Return the [X, Y] coordinate for the center point of the cell that contains the specified text.  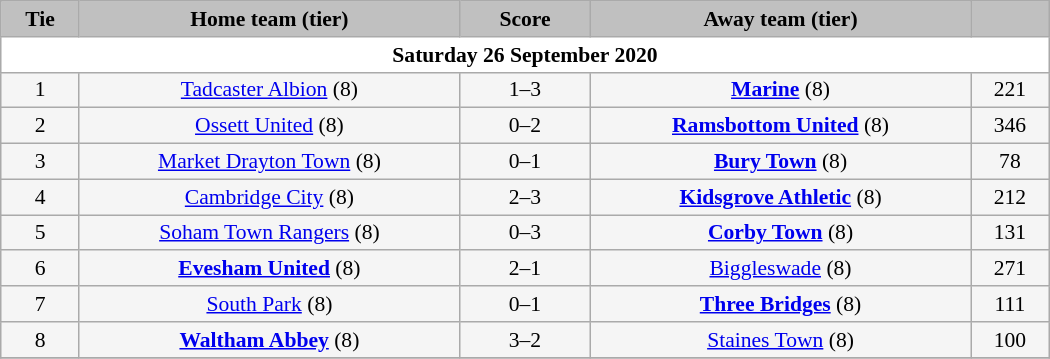
Saturday 26 September 2020 [525, 55]
2–1 [524, 269]
212 [1010, 197]
3 [40, 162]
South Park (8) [269, 304]
8 [40, 340]
Waltham Abbey (8) [269, 340]
221 [1010, 90]
Kidsgrove Athletic (8) [781, 197]
Bury Town (8) [781, 162]
100 [1010, 340]
Biggleswade (8) [781, 269]
Ramsbottom United (8) [781, 126]
111 [1010, 304]
78 [1010, 162]
Soham Town Rangers (8) [269, 233]
346 [1010, 126]
0–2 [524, 126]
Evesham United (8) [269, 269]
Tadcaster Albion (8) [269, 90]
Marine (8) [781, 90]
Market Drayton Town (8) [269, 162]
Cambridge City (8) [269, 197]
Three Bridges (8) [781, 304]
Tie [40, 19]
271 [1010, 269]
6 [40, 269]
4 [40, 197]
131 [1010, 233]
2–3 [524, 197]
2 [40, 126]
Corby Town (8) [781, 233]
3–2 [524, 340]
Away team (tier) [781, 19]
Home team (tier) [269, 19]
Ossett United (8) [269, 126]
Score [524, 19]
7 [40, 304]
1 [40, 90]
Staines Town (8) [781, 340]
5 [40, 233]
0–3 [524, 233]
1–3 [524, 90]
